Output the (x, y) coordinate of the center of the cell containing the given text.  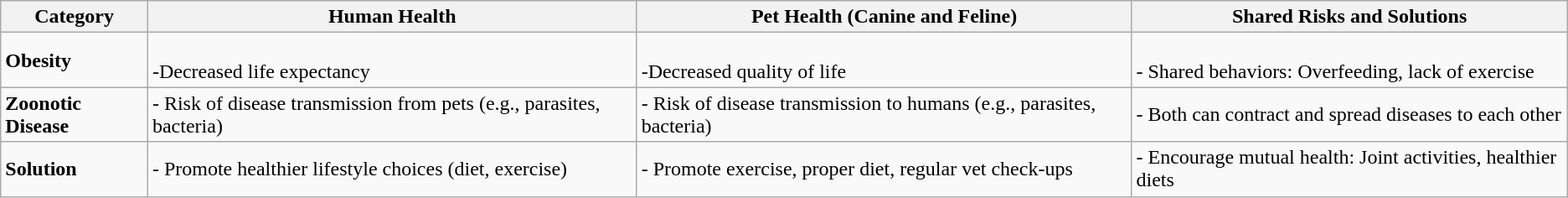
Shared Risks and Solutions (1349, 17)
-Decreased quality of life (885, 60)
Category (75, 17)
- Promote healthier lifestyle choices (diet, exercise) (392, 169)
- Risk of disease transmission to humans (e.g., parasites, bacteria) (885, 114)
- Promote exercise, proper diet, regular vet check-ups (885, 169)
Solution (75, 169)
- Risk of disease transmission from pets (e.g., parasites, bacteria) (392, 114)
- Both can contract and spread diseases to each other (1349, 114)
- Encourage mutual health: Joint activities, healthier diets (1349, 169)
Zoonotic Disease (75, 114)
Obesity (75, 60)
Pet Health (Canine and Feline) (885, 17)
Human Health (392, 17)
- Shared behaviors: Overfeeding, lack of exercise (1349, 60)
-Decreased life expectancy (392, 60)
